Return the [X, Y] coordinate for the center point of the cell that contains the specified text.  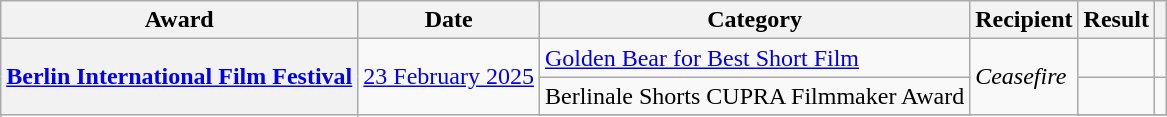
Berlin International Film Festival [180, 77]
Date [449, 20]
Golden Bear for Best Short Film [755, 58]
Berlinale Shorts CUPRA Filmmaker Award [755, 96]
Ceasefire [1024, 77]
Result [1116, 20]
23 February 2025 [449, 77]
Recipient [1024, 20]
Category [755, 20]
Award [180, 20]
